Return the (X, Y) coordinate for the center point of the cell that contains the specified text.  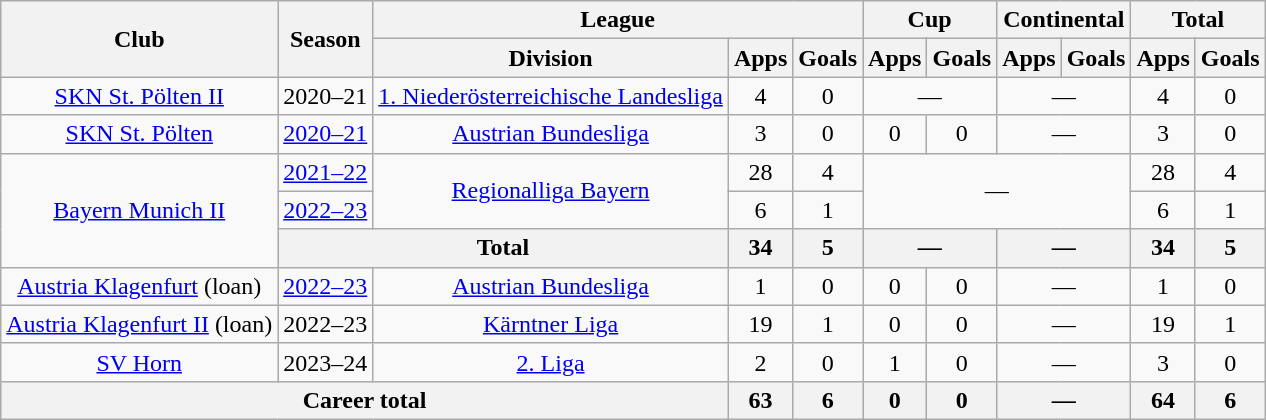
Austria Klagenfurt (loan) (140, 286)
Continental (1064, 20)
League (618, 20)
Division (551, 58)
SKN St. Pölten (140, 134)
2023–24 (326, 362)
Career total (365, 400)
Season (326, 39)
64 (1163, 400)
2. Liga (551, 362)
SKN St. Pölten II (140, 96)
2021–22 (326, 172)
Kärntner Liga (551, 324)
Austria Klagenfurt II (loan) (140, 324)
1. Niederösterreichische Landesliga (551, 96)
Club (140, 39)
2 (760, 362)
Bayern Munich II (140, 210)
63 (760, 400)
SV Horn (140, 362)
Cup (930, 20)
Regionalliga Bayern (551, 191)
